From the cell containing the given text, extract its center point as [X, Y] coordinate. 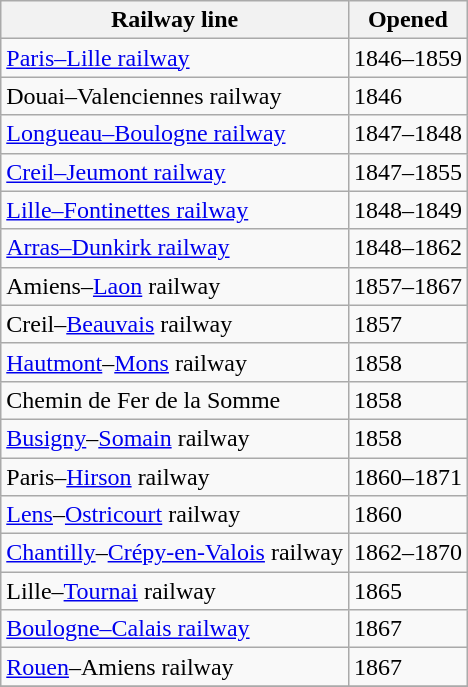
Chantilly–Crépy-en-Valois railway [175, 553]
1848–1862 [408, 248]
Opened [408, 20]
Paris–Lille railway [175, 58]
1847–1848 [408, 134]
Longueau–Boulogne railway [175, 134]
Busigny–Somain railway [175, 438]
1857 [408, 324]
Chemin de Fer de la Somme [175, 400]
Lille–Tournai railway [175, 591]
Hautmont–Mons railway [175, 362]
Douai–Valenciennes railway [175, 96]
1847–1855 [408, 172]
1846 [408, 96]
1860 [408, 515]
Boulogne–Calais railway [175, 629]
1846–1859 [408, 58]
1862–1870 [408, 553]
1865 [408, 591]
1860–1871 [408, 477]
1848–1849 [408, 210]
Rouen–Amiens railway [175, 667]
Creil–Jeumont railway [175, 172]
Arras–Dunkirk railway [175, 248]
1857–1867 [408, 286]
Lens–Ostricourt railway [175, 515]
Amiens–Laon railway [175, 286]
Railway line [175, 20]
Paris–Hirson railway [175, 477]
Creil–Beauvais railway [175, 324]
Lille–Fontinettes railway [175, 210]
